Detect which cell encompasses the target text, then output its (X, Y) center coordinate. 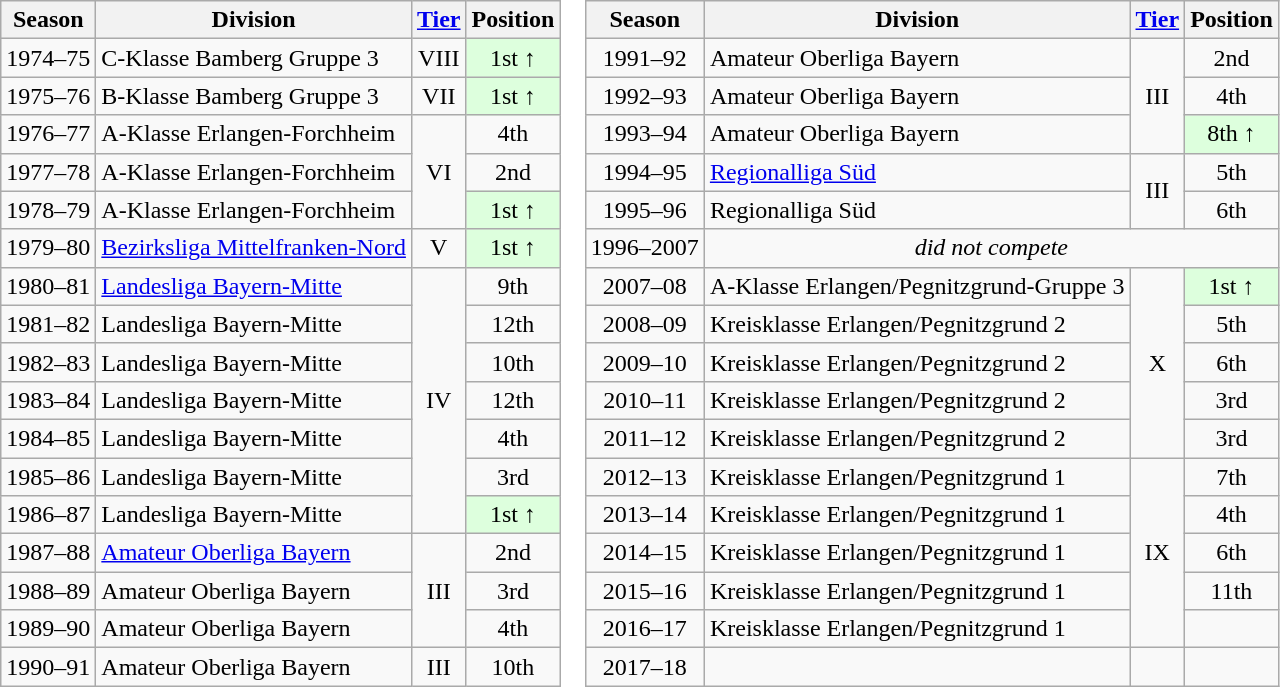
1983–84 (48, 400)
8th ↑ (1232, 134)
1990–91 (48, 667)
1975–76 (48, 96)
1987–88 (48, 553)
Bezirksliga Mittelfranken-Nord (254, 248)
1974–75 (48, 58)
did not compete (991, 248)
A-Klasse Erlangen/Pegnitzgrund-Gruppe 3 (917, 286)
2014–15 (644, 553)
1986–87 (48, 515)
1976–77 (48, 134)
2007–08 (644, 286)
2010–11 (644, 400)
1985–86 (48, 477)
2009–10 (644, 362)
1991–92 (644, 58)
2013–14 (644, 515)
1993–94 (644, 134)
1980–81 (48, 286)
1984–85 (48, 438)
VI (438, 172)
2016–17 (644, 629)
V (438, 248)
IX (1158, 553)
9th (513, 286)
X (1158, 362)
C-Klasse Bamberg Gruppe 3 (254, 58)
2008–09 (644, 324)
1979–80 (48, 248)
2015–16 (644, 591)
1981–82 (48, 324)
1988–89 (48, 591)
B-Klasse Bamberg Gruppe 3 (254, 96)
1977–78 (48, 172)
2012–13 (644, 477)
IV (438, 400)
VIII (438, 58)
1994–95 (644, 172)
1996–2007 (644, 248)
1982–83 (48, 362)
1989–90 (48, 629)
2017–18 (644, 667)
1978–79 (48, 210)
1992–93 (644, 96)
2011–12 (644, 438)
VII (438, 96)
1995–96 (644, 210)
7th (1232, 477)
11th (1232, 591)
